Search for the cell housing the specified text and yield its (x, y) center coordinate. 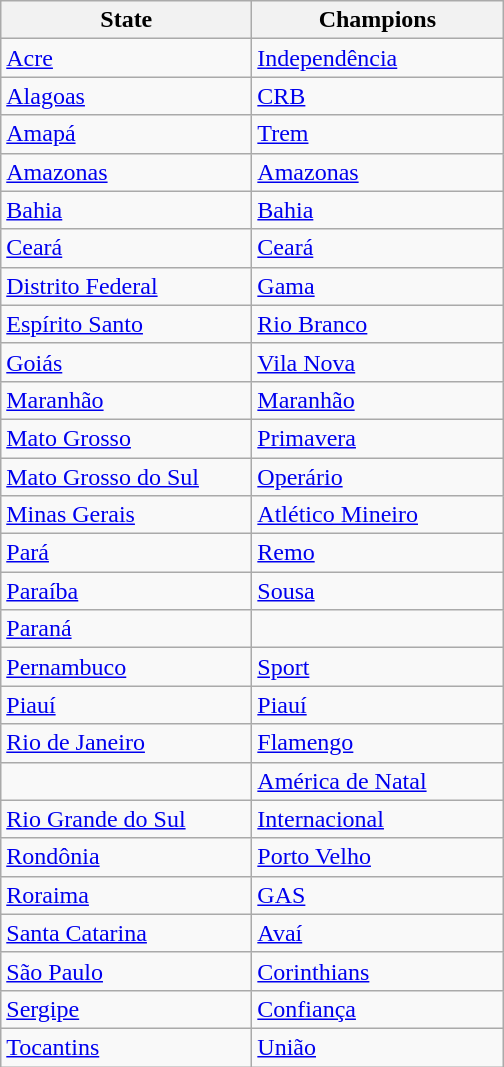
Acre (126, 58)
Pernambuco (126, 667)
Champions (378, 20)
Minas Gerais (126, 515)
Trem (378, 134)
Paraná (126, 629)
Confiança (378, 1009)
Distrito Federal (126, 286)
Goiás (126, 362)
Corinthians (378, 971)
State (126, 20)
América de Natal (378, 781)
Rio Branco (378, 324)
GAS (378, 895)
Alagoas (126, 96)
Mato Grosso do Sul (126, 477)
CRB (378, 96)
Rondônia (126, 857)
Mato Grosso (126, 438)
Amapá (126, 134)
Rio de Janeiro (126, 743)
Santa Catarina (126, 933)
Sousa (378, 591)
São Paulo (126, 971)
Vila Nova (378, 362)
Flamengo (378, 743)
Roraima (126, 895)
Operário (378, 477)
Porto Velho (378, 857)
Sport (378, 667)
Paraíba (126, 591)
Rio Grande do Sul (126, 819)
Remo (378, 553)
Tocantins (126, 1047)
Independência (378, 58)
Espírito Santo (126, 324)
Atlético Mineiro (378, 515)
União (378, 1047)
Pará (126, 553)
Gama (378, 286)
Avaí (378, 933)
Internacional (378, 819)
Sergipe (126, 1009)
Primavera (378, 438)
